Return [x, y] of the center of cell containing provided text 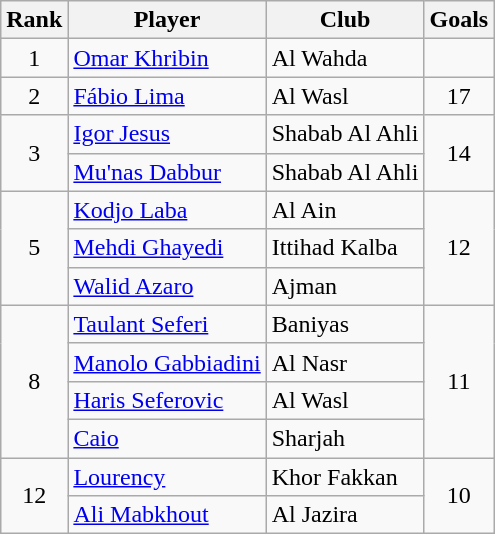
Walid Azaro [167, 286]
8 [34, 381]
Baniyas [345, 324]
Khor Fakkan [345, 477]
Haris Seferovic [167, 400]
Al Ain [345, 210]
Taulant Seferi [167, 324]
2 [34, 96]
Sharjah [345, 438]
Mehdi Ghayedi [167, 248]
1 [34, 58]
Rank [34, 20]
Ittihad Kalba [345, 248]
17 [459, 96]
Player [167, 20]
Ali Mabkhout [167, 515]
5 [34, 248]
Club [345, 20]
Goals [459, 20]
Al Nasr [345, 362]
Al Wahda [345, 58]
Fábio Lima [167, 96]
Igor Jesus [167, 134]
Al Jazira [345, 515]
Mu'nas Dabbur [167, 172]
Ajman [345, 286]
10 [459, 496]
Caio [167, 438]
14 [459, 153]
Lourency [167, 477]
Manolo Gabbiadini [167, 362]
Kodjo Laba [167, 210]
3 [34, 153]
11 [459, 381]
Omar Khribin [167, 58]
